Detect which cell encompasses the target text, then output its [x, y] center coordinate. 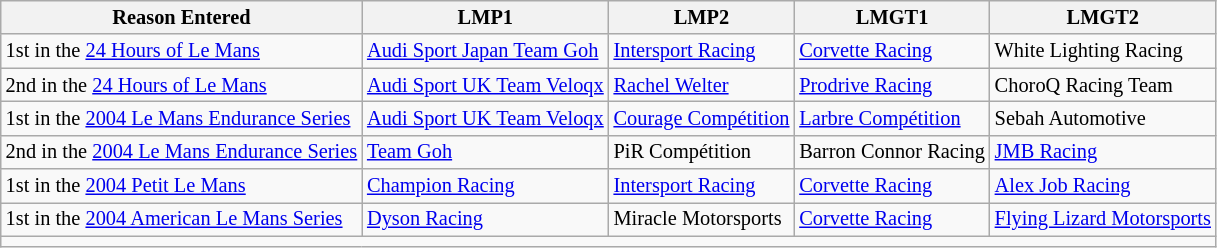
Sebah Automotive [1103, 118]
Audi Sport Japan Team Goh [485, 51]
Champion Racing [485, 186]
Rachel Welter [702, 85]
Alex Job Racing [1103, 186]
Flying Lizard Motorsports [1103, 219]
JMB Racing [1103, 152]
Barron Connor Racing [892, 152]
2nd in the 2004 Le Mans Endurance Series [182, 152]
LMP2 [702, 17]
2nd in the 24 Hours of Le Mans [182, 85]
Team Goh [485, 152]
LMGT1 [892, 17]
Dyson Racing [485, 219]
Prodrive Racing [892, 85]
1st in the 2004 Petit Le Mans [182, 186]
Courage Compétition [702, 118]
ChoroQ Racing Team [1103, 85]
White Lighting Racing [1103, 51]
LMP1 [485, 17]
Larbre Compétition [892, 118]
Miracle Motorsports [702, 219]
PiR Compétition [702, 152]
Reason Entered [182, 17]
1st in the 24 Hours of Le Mans [182, 51]
1st in the 2004 Le Mans Endurance Series [182, 118]
1st in the 2004 American Le Mans Series [182, 219]
LMGT2 [1103, 17]
